Scan for the cell matching the given text and deliver its [x, y] coordinate at center. 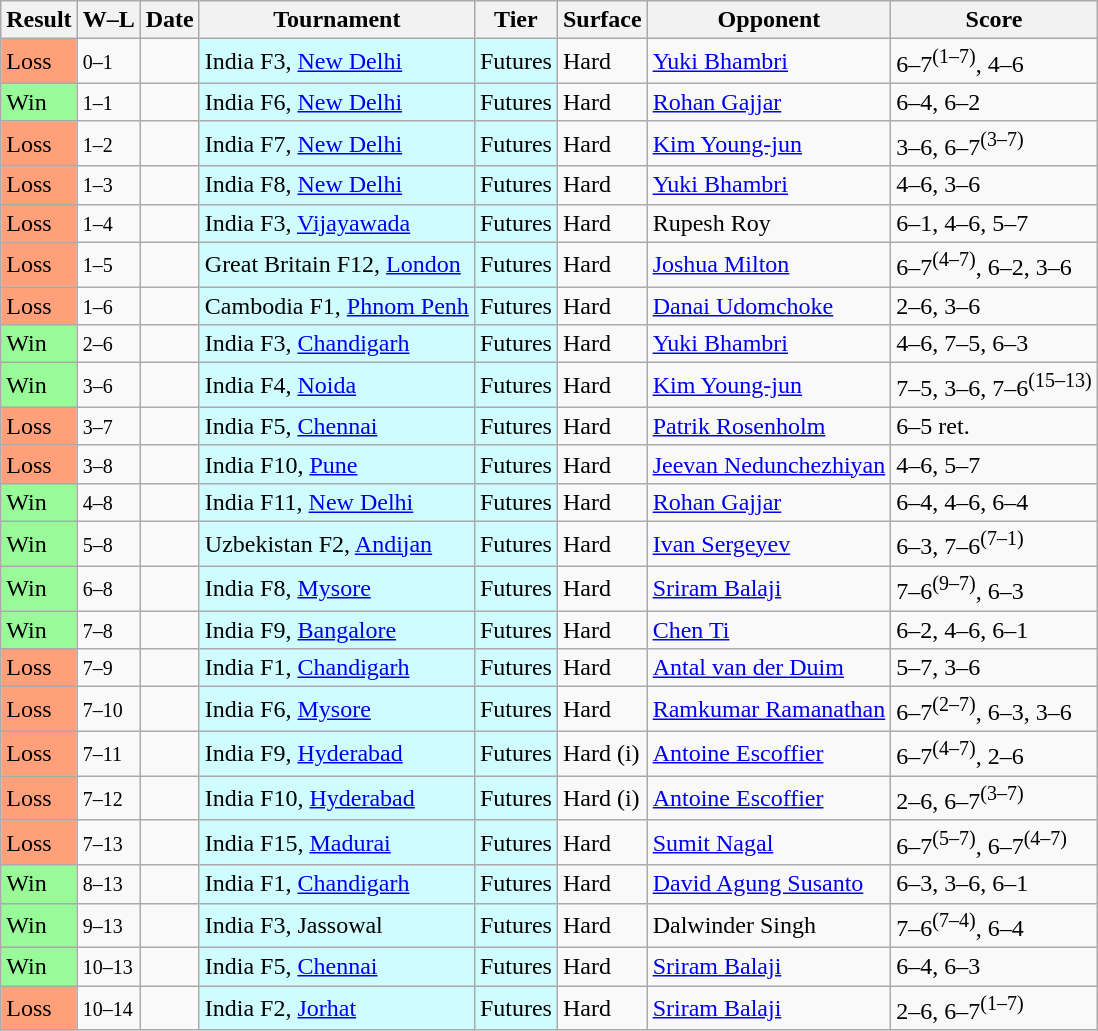
India F4, Noida [336, 386]
W–L [108, 20]
Surface [602, 20]
2–6 [108, 344]
6–7(4–7), 6–2, 3–6 [994, 264]
6–1, 4–6, 5–7 [994, 223]
India F3, Chandigarh [336, 344]
5–8 [108, 544]
Dalwinder Singh [769, 926]
7–10 [108, 710]
10–14 [108, 1008]
India F15, Madurai [336, 842]
2–6, 6–7(3–7) [994, 798]
Date [170, 20]
6–7(2–7), 6–3, 3–6 [994, 710]
4–8 [108, 502]
India F6, Mysore [336, 710]
1–5 [108, 264]
6–3, 7–6(7–1) [994, 544]
4–6, 3–6 [994, 185]
David Agung Susanto [769, 884]
7–11 [108, 754]
0–1 [108, 62]
7–8 [108, 630]
Score [994, 20]
India F9, Hyderabad [336, 754]
6–4, 4–6, 6–4 [994, 502]
3–6 [108, 386]
7–9 [108, 668]
Danai Udomchoke [769, 306]
7–5, 3–6, 7–6(15–13) [994, 386]
6–3, 3–6, 6–1 [994, 884]
6–4, 6–2 [994, 102]
Sumit Nagal [769, 842]
Chen Ti [769, 630]
10–13 [108, 967]
India F10, Pune [336, 464]
3–6, 6–7(3–7) [994, 144]
6–7(5–7), 6–7(4–7) [994, 842]
6–2, 4–6, 6–1 [994, 630]
6–7(4–7), 2–6 [994, 754]
Great Britain F12, London [336, 264]
1–1 [108, 102]
Tournament [336, 20]
7–13 [108, 842]
Tier [516, 20]
2–6, 6–7(1–7) [994, 1008]
3–7 [108, 426]
9–13 [108, 926]
Patrik Rosenholm [769, 426]
Rupesh Roy [769, 223]
7–6(7–4), 6–4 [994, 926]
India F9, Bangalore [336, 630]
1–6 [108, 306]
India F8, Mysore [336, 588]
Jeevan Nedunchezhiyan [769, 464]
India F7, New Delhi [336, 144]
7–12 [108, 798]
India F3, Vijayawada [336, 223]
1–2 [108, 144]
India F11, New Delhi [336, 502]
7–6(9–7), 6–3 [994, 588]
1–4 [108, 223]
India F10, Hyderabad [336, 798]
4–6, 7–5, 6–3 [994, 344]
India F8, New Delhi [336, 185]
India F3, New Delhi [336, 62]
6–4, 6–3 [994, 967]
3–8 [108, 464]
Antal van der Duim [769, 668]
2–6, 3–6 [994, 306]
5–7, 3–6 [994, 668]
4–6, 5–7 [994, 464]
India F3, Jassowal [336, 926]
Ramkumar Ramanathan [769, 710]
Uzbekistan F2, Andijan [336, 544]
6–7(1–7), 4–6 [994, 62]
Joshua Milton [769, 264]
Ivan Sergeyev [769, 544]
1–3 [108, 185]
Cambodia F1, Phnom Penh [336, 306]
8–13 [108, 884]
India F2, Jorhat [336, 1008]
6–5 ret. [994, 426]
6–8 [108, 588]
Result [39, 20]
India F6, New Delhi [336, 102]
Opponent [769, 20]
